Return the (X, Y) coordinate for the center point of the cell that contains the specified text.  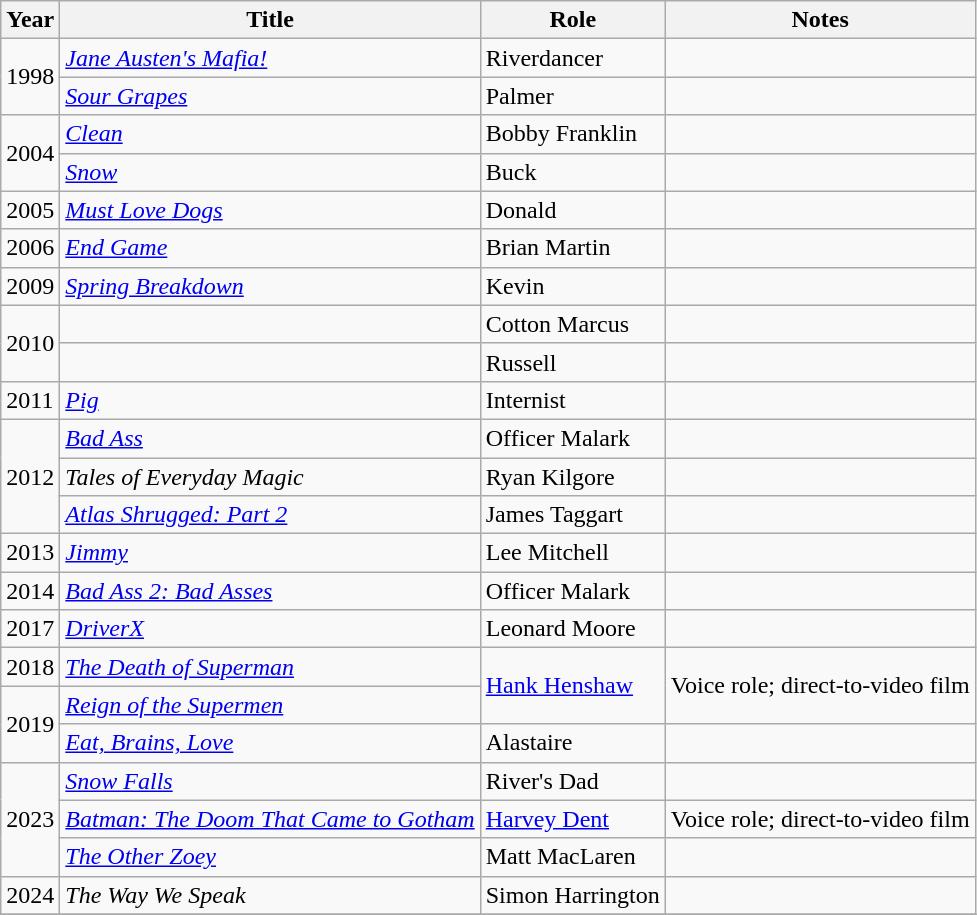
Russell (572, 362)
Year (30, 20)
2017 (30, 629)
Eat, Brains, Love (270, 743)
The Way We Speak (270, 895)
Snow (270, 172)
1998 (30, 77)
Batman: The Doom That Came to Gotham (270, 819)
Internist (572, 400)
Bad Ass 2: Bad Asses (270, 591)
Bad Ass (270, 438)
Sour Grapes (270, 96)
Atlas Shrugged: Part 2 (270, 515)
Hank Henshaw (572, 686)
Reign of the Supermen (270, 705)
Matt MacLaren (572, 857)
2009 (30, 286)
2006 (30, 248)
DriverX (270, 629)
2005 (30, 210)
Notes (820, 20)
Ryan Kilgore (572, 477)
2013 (30, 553)
2024 (30, 895)
Brian Martin (572, 248)
2004 (30, 153)
Jane Austen's Mafia! (270, 58)
James Taggart (572, 515)
2023 (30, 819)
End Game (270, 248)
Lee Mitchell (572, 553)
Spring Breakdown (270, 286)
2010 (30, 343)
Palmer (572, 96)
The Death of Superman (270, 667)
2011 (30, 400)
Simon Harrington (572, 895)
2012 (30, 476)
Cotton Marcus (572, 324)
River's Dad (572, 781)
Title (270, 20)
2019 (30, 724)
Must Love Dogs (270, 210)
Donald (572, 210)
Pig (270, 400)
2014 (30, 591)
Snow Falls (270, 781)
Buck (572, 172)
Riverdancer (572, 58)
Alastaire (572, 743)
The Other Zoey (270, 857)
2018 (30, 667)
Role (572, 20)
Harvey Dent (572, 819)
Jimmy (270, 553)
Bobby Franklin (572, 134)
Kevin (572, 286)
Leonard Moore (572, 629)
Clean (270, 134)
Tales of Everyday Magic (270, 477)
